Return the (x, y) coordinate for the center point of the cell that contains the specified text.  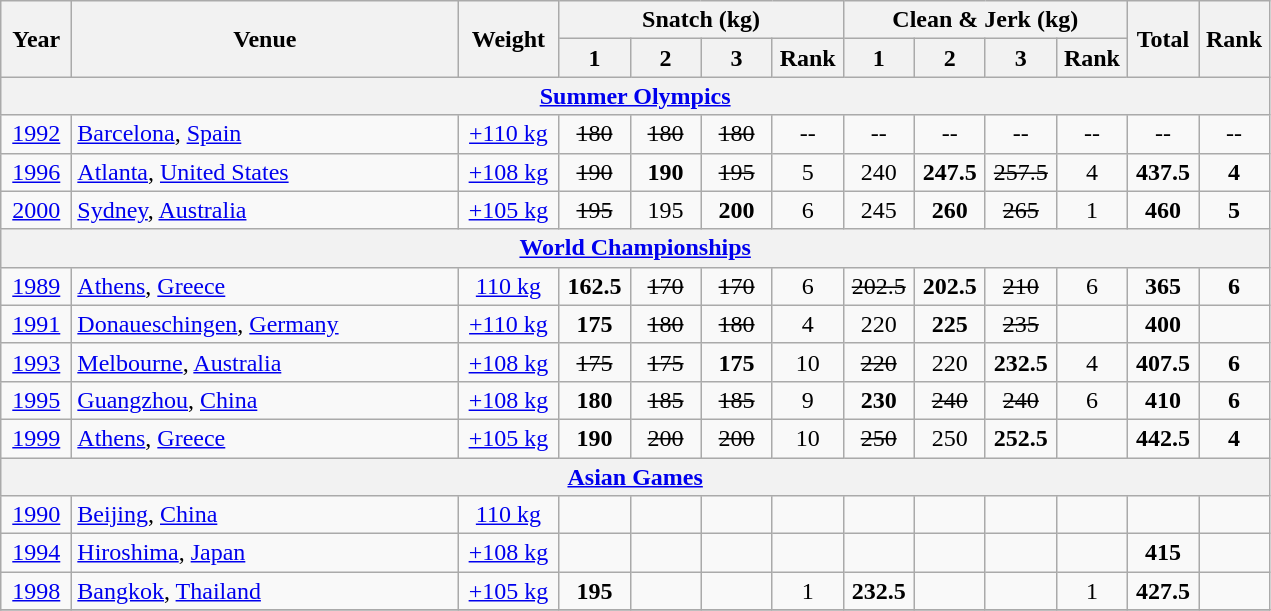
1991 (36, 324)
427.5 (1162, 591)
9 (808, 400)
365 (1162, 286)
Summer Olympics (636, 96)
257.5 (1020, 172)
Donaueschingen, Germany (265, 324)
245 (878, 210)
Venue (265, 39)
Barcelona, Spain (265, 134)
Hiroshima, Japan (265, 553)
225 (950, 324)
Snatch (kg) (701, 20)
460 (1162, 210)
World Championships (636, 248)
247.5 (950, 172)
235 (1020, 324)
1998 (36, 591)
Beijing, China (265, 515)
Total (1162, 39)
162.5 (594, 286)
Weight (508, 39)
265 (1020, 210)
Bangkok, Thailand (265, 591)
437.5 (1162, 172)
Year (36, 39)
Sydney, Australia (265, 210)
400 (1162, 324)
Guangzhou, China (265, 400)
260 (950, 210)
252.5 (1020, 438)
1994 (36, 553)
1990 (36, 515)
2000 (36, 210)
442.5 (1162, 438)
230 (878, 400)
Atlanta, United States (265, 172)
210 (1020, 286)
1993 (36, 362)
415 (1162, 553)
1995 (36, 400)
407.5 (1162, 362)
410 (1162, 400)
1989 (36, 286)
Asian Games (636, 477)
1992 (36, 134)
Clean & Jerk (kg) (985, 20)
Melbourne, Australia (265, 362)
1999 (36, 438)
1996 (36, 172)
